Determine the [x, y] coordinate at the center of the cell enclosing the given text.  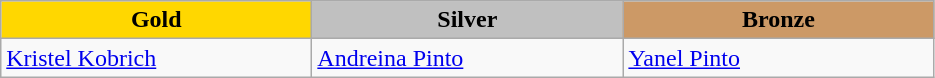
Silver [468, 20]
Yanel Pinto [778, 58]
Gold [156, 20]
Andreina Pinto [468, 58]
Bronze [778, 20]
Kristel Kobrich [156, 58]
